Locate the cell with the specified text and output its [X, Y] center coordinate. 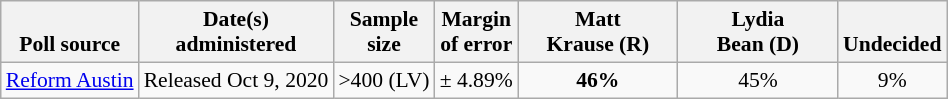
Marginof error [476, 32]
9% [892, 80]
>400 (LV) [384, 80]
Samplesize [384, 32]
± 4.89% [476, 80]
46% [598, 80]
45% [758, 80]
Date(s)administered [236, 32]
MattKrause (R) [598, 32]
Undecided [892, 32]
LydiaBean (D) [758, 32]
Reform Austin [70, 80]
Released Oct 9, 2020 [236, 80]
Poll source [70, 32]
